Return [x, y] of the center of cell containing provided text 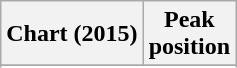
Peakposition [189, 34]
Chart (2015) [72, 34]
